From the cell containing the given text, extract its center point as (X, Y) coordinate. 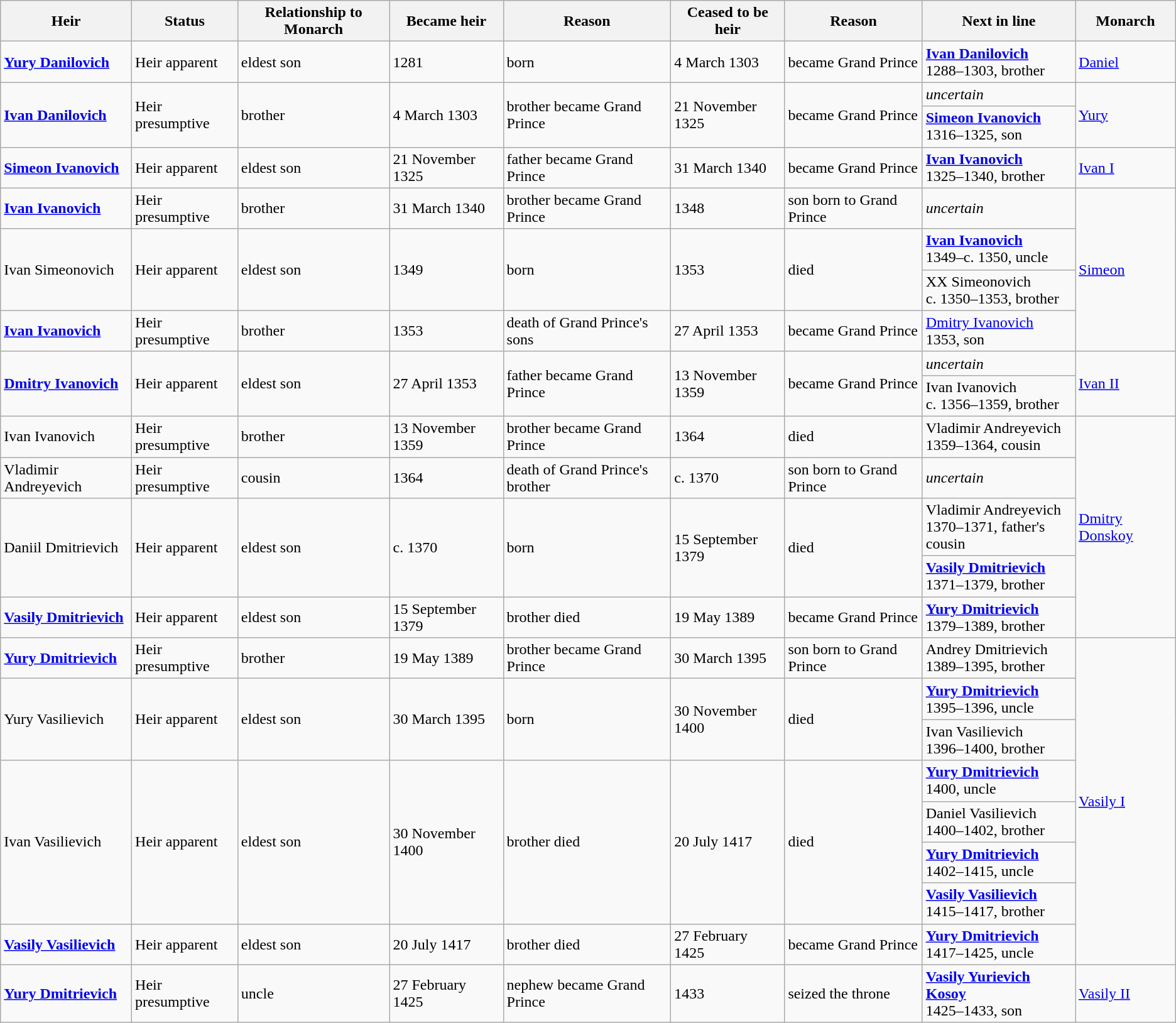
uncle (313, 993)
Vladimir Andreyevich (67, 478)
Dmitry Ivanovich1353, son (999, 331)
1349 (446, 270)
Yury Dmitrievich1379–1389, brother (999, 617)
Ivan II (1126, 383)
Vladimir Andreyevich1359–1364, cousin (999, 436)
Ivan Vasilievich (67, 842)
Ivan Ivanovich1349–c. 1350, uncle (999, 249)
seized the throne (853, 993)
Ivan Ivanovich1325–1340, brother (999, 167)
Daniel Vasilievich1400–1402, brother (999, 822)
Simeon Ivanovich (67, 167)
1348 (727, 209)
Vasily Yurievich Kosoy1425–1433, son (999, 993)
Yury Dmitrievich1402–1415, uncle (999, 862)
Daniel (1126, 62)
Vasily I (1126, 801)
Vasily Vasilievich (67, 944)
Dmitry Ivanovich (67, 383)
Daniil Dmitrievich (67, 548)
Yury Vasilievich (67, 719)
Vladimir Andreyevich1370–1371, father's cousin (999, 527)
Relationship to Monarch (313, 21)
Yury Danilovich (67, 62)
XX Simeonovichc. 1350–1353, brother (999, 290)
Vasily Dmitrievich (67, 617)
Heir (67, 21)
Next in line (999, 21)
death of Grand Prince's sons (587, 331)
death of Grand Prince's brother (587, 478)
Yury Dmitrievich1417–1425, uncle (999, 944)
Ivan Ivanovichc. 1356–1359, brother (999, 396)
nephew became Grand Prince (587, 993)
Became heir (446, 21)
Vasily Dmitrievich1371–1379, brother (999, 577)
Ceased to be heir (727, 21)
Ivan Danilovich (67, 114)
cousin (313, 478)
1433 (727, 993)
Vasily Vasilievich1415–1417, brother (999, 904)
Dmitry Donskoy (1126, 527)
Andrey Dmitrievich1389–1395, brother (999, 659)
1281 (446, 62)
Ivan Vasilievich1396–1400, brother (999, 740)
Ivan Danilovich1288–1303, brother (999, 62)
Monarch (1126, 21)
Ivan Simeonovich (67, 270)
Simeon Ivanovich1316–1325, son (999, 127)
Status (185, 21)
Ivan I (1126, 167)
Yury (1126, 114)
Yury Dmitrievich1400, uncle (999, 780)
Vasily II (1126, 993)
Simeon (1126, 270)
Yury Dmitrievich1395–1396, uncle (999, 699)
